Return the (x, y) coordinate for the center point of the cell that contains the specified text.  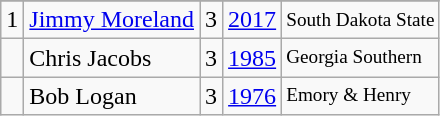
1985 (252, 58)
2017 (252, 20)
South Dakota State (360, 20)
Chris Jacobs (112, 58)
1976 (252, 96)
Emory & Henry (360, 96)
Bob Logan (112, 96)
Jimmy Moreland (112, 20)
1 (12, 20)
Georgia Southern (360, 58)
